Provide the (x, y) coordinate of the cell's center where the given text is located.  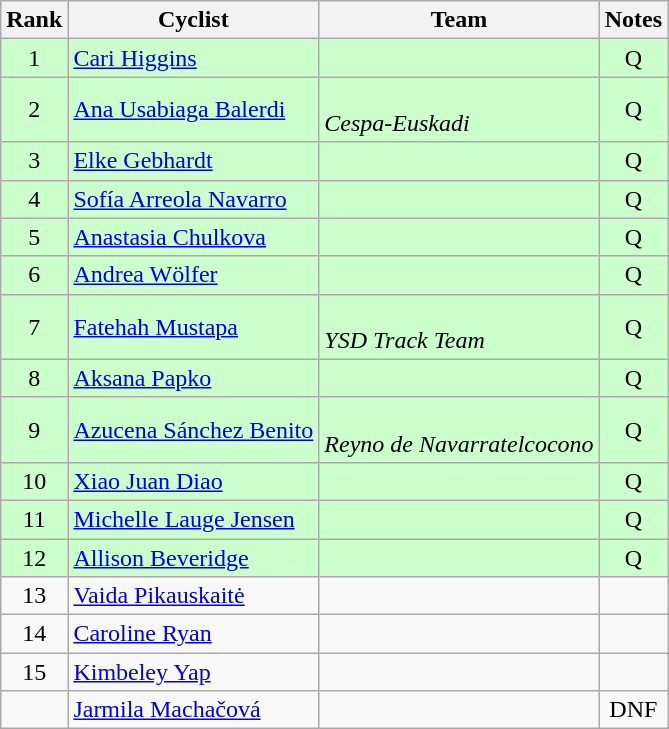
3 (34, 161)
5 (34, 237)
6 (34, 275)
Notes (633, 20)
Jarmila Machačová (194, 710)
14 (34, 634)
Elke Gebhardt (194, 161)
Caroline Ryan (194, 634)
Vaida Pikauskaitė (194, 596)
12 (34, 557)
Xiao Juan Diao (194, 481)
Cyclist (194, 20)
Andrea Wölfer (194, 275)
15 (34, 672)
8 (34, 378)
Kimbeley Yap (194, 672)
YSD Track Team (459, 326)
Team (459, 20)
Cari Higgins (194, 58)
Azucena Sánchez Benito (194, 430)
1 (34, 58)
Aksana Papko (194, 378)
Sofía Arreola Navarro (194, 199)
Reyno de Navarratelcocono (459, 430)
9 (34, 430)
DNF (633, 710)
4 (34, 199)
2 (34, 110)
13 (34, 596)
Cespa-Euskadi (459, 110)
10 (34, 481)
Anastasia Chulkova (194, 237)
Rank (34, 20)
7 (34, 326)
Ana Usabiaga Balerdi (194, 110)
Allison Beveridge (194, 557)
Fatehah Mustapa (194, 326)
11 (34, 519)
Michelle Lauge Jensen (194, 519)
